Extract the [x, y] coordinate from the center of the cell holding the provided text.  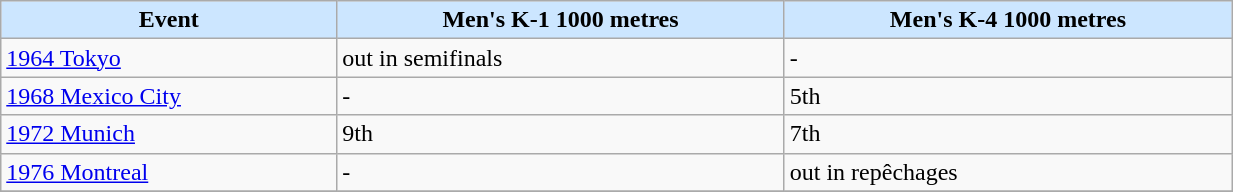
1976 Montreal [169, 172]
out in semifinals [560, 58]
5th [1008, 96]
1968 Mexico City [169, 96]
1964 Tokyo [169, 58]
Event [169, 20]
out in repêchages [1008, 172]
Men's K-1 1000 metres [560, 20]
1972 Munich [169, 134]
Men's K-4 1000 metres [1008, 20]
9th [560, 134]
7th [1008, 134]
